Return [x, y] of the center of cell containing provided text 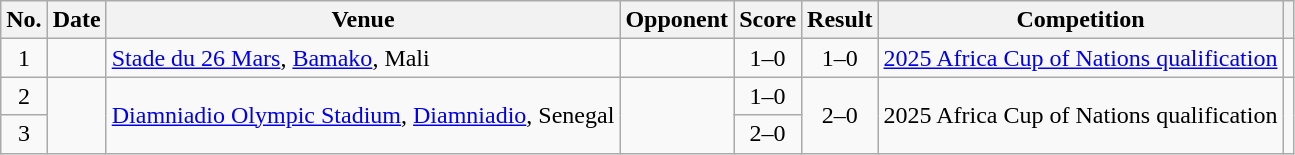
Date [76, 20]
2 [24, 96]
Score [768, 20]
Venue [363, 20]
Competition [1080, 20]
1 [24, 58]
No. [24, 20]
Result [840, 20]
Diamniadio Olympic Stadium, Diamniadio, Senegal [363, 115]
Stade du 26 Mars, Bamako, Mali [363, 58]
3 [24, 134]
Opponent [677, 20]
